Find where the given text appears and provide that cell's center as [X, Y] coordinate. 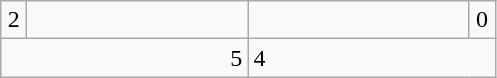
5 [124, 58]
0 [482, 20]
2 [14, 20]
4 [372, 58]
